For the text-containing cell, return its midpoint in [X, Y] coordinate format. 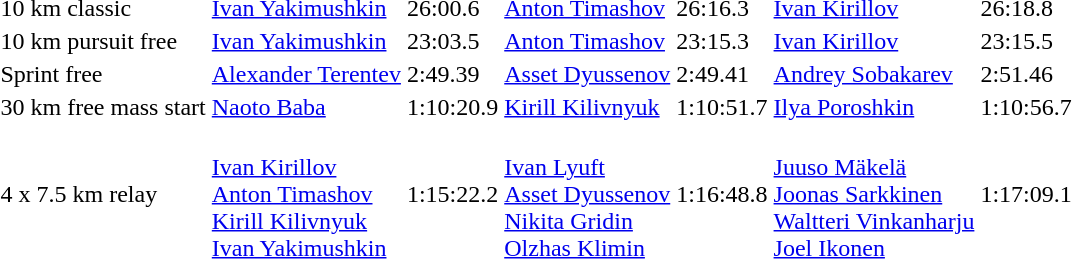
Kirill Kilivnyuk [588, 107]
1:10:51.7 [722, 107]
Andrey Sobakarev [874, 74]
Alexander Terentev [306, 74]
1:10:20.9 [452, 107]
Anton Timashov [588, 41]
Ilya Poroshkin [874, 107]
23:03.5 [452, 41]
Asset Dyussenov [588, 74]
23:15.3 [722, 41]
Naoto Baba [306, 107]
Ivan Kirillov [874, 41]
2:49.41 [722, 74]
Ivan Yakimushkin [306, 41]
2:49.39 [452, 74]
